Scan for the cell matching the given text and deliver its (x, y) coordinate at center. 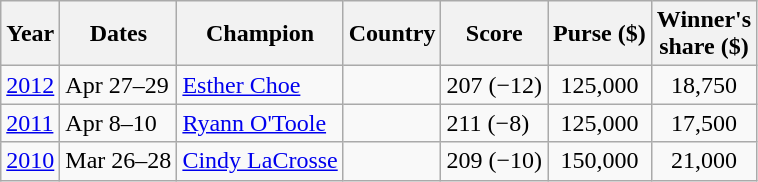
Mar 26–28 (118, 161)
Apr 27–29 (118, 85)
Country (392, 34)
Esther Choe (260, 85)
207 (−12) (494, 85)
209 (−10) (494, 161)
Purse ($) (600, 34)
18,750 (704, 85)
17,500 (704, 123)
211 (−8) (494, 123)
Champion (260, 34)
2011 (30, 123)
2010 (30, 161)
Score (494, 34)
150,000 (600, 161)
2012 (30, 85)
Cindy LaCrosse (260, 161)
Winner'sshare ($) (704, 34)
21,000 (704, 161)
Ryann O'Toole (260, 123)
Dates (118, 34)
Year (30, 34)
Apr 8–10 (118, 123)
